For the text-containing cell, return its midpoint in [X, Y] coordinate format. 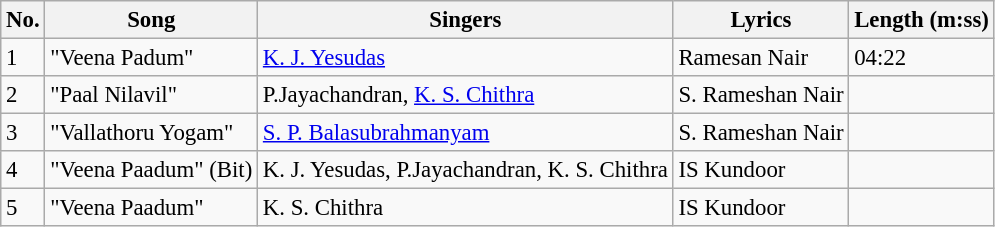
"Veena Padum" [152, 58]
"Paal Nilavil" [152, 95]
Singers [466, 20]
K. J. Yesudas [466, 58]
Song [152, 20]
Length (m:ss) [922, 20]
4 [23, 170]
No. [23, 20]
"Veena Paadum" [152, 208]
2 [23, 95]
K. S. Chithra [466, 208]
P.Jayachandran, K. S. Chithra [466, 95]
04:22 [922, 58]
"Vallathoru Yogam" [152, 133]
S. P. Balasubrahmanyam [466, 133]
5 [23, 208]
Lyrics [761, 20]
3 [23, 133]
K. J. Yesudas, P.Jayachandran, K. S. Chithra [466, 170]
"Veena Paadum" (Bit) [152, 170]
1 [23, 58]
Ramesan Nair [761, 58]
